Return the [x, y] coordinate for the center point of the cell that contains the specified text.  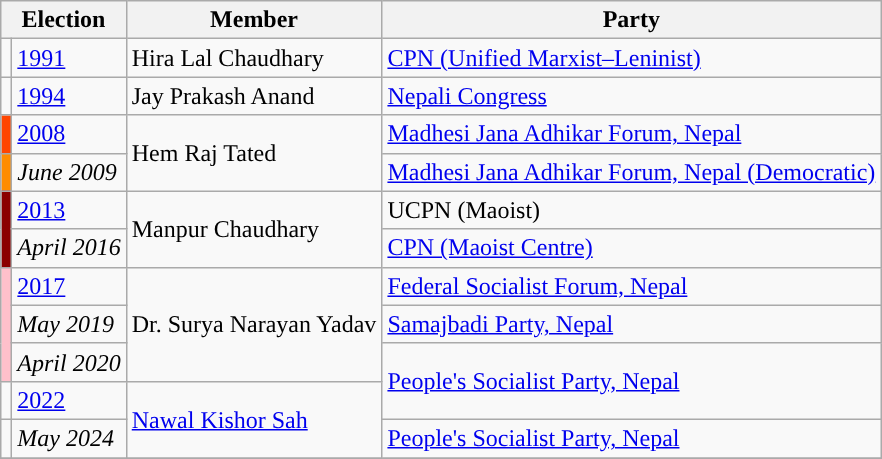
Madhesi Jana Adhikar Forum, Nepal (Democratic) [632, 172]
Hem Raj Tated [254, 153]
Nawal Kishor Sah [254, 419]
2022 [69, 400]
Madhesi Jana Adhikar Forum, Nepal [632, 134]
Dr. Surya Narayan Yadav [254, 324]
1991 [69, 58]
Hira Lal Chaudhary [254, 58]
1994 [69, 96]
2008 [69, 134]
April 2020 [69, 362]
June 2009 [69, 172]
Election [64, 20]
CPN (Unified Marxist–Leninist) [632, 58]
Jay Prakash Anand [254, 96]
Samajbadi Party, Nepal [632, 324]
Nepali Congress [632, 96]
2017 [69, 286]
Manpur Chaudhary [254, 229]
2013 [69, 210]
CPN (Maoist Centre) [632, 248]
Party [632, 20]
UCPN (Maoist) [632, 210]
Member [254, 20]
Federal Socialist Forum, Nepal [632, 286]
May 2024 [69, 438]
April 2016 [69, 248]
May 2019 [69, 324]
